Detect which cell encompasses the target text, then output its (x, y) center coordinate. 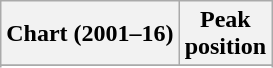
Chart (2001–16) (90, 34)
Peak position (225, 34)
